Scan for the cell matching the given text and deliver its (x, y) coordinate at center. 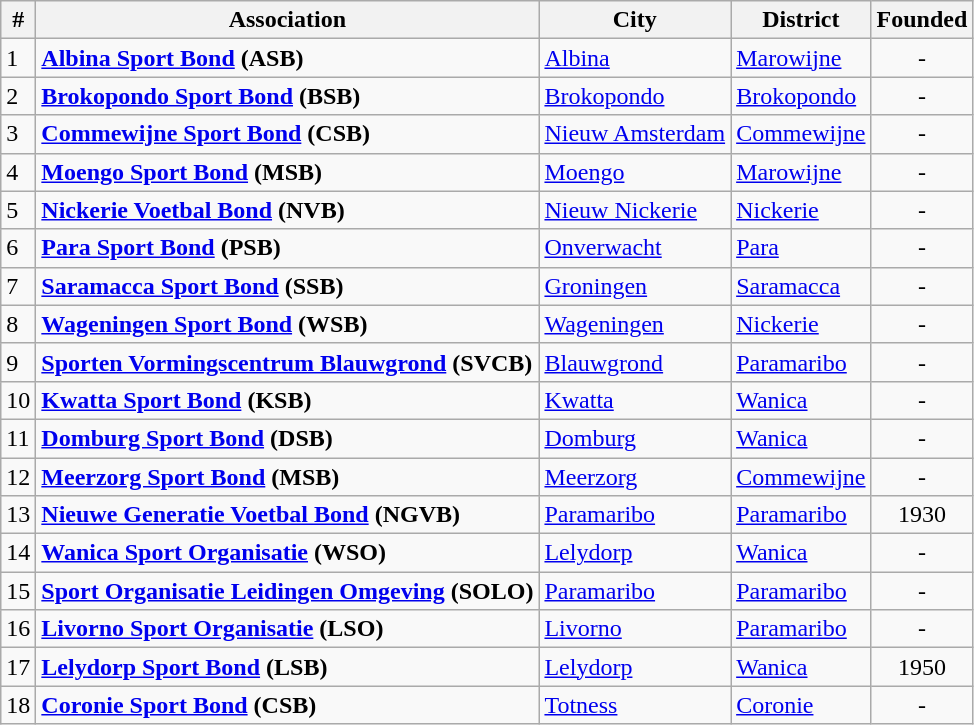
7 (18, 286)
Lelydorp Sport Bond (LSB) (288, 667)
Albina Sport Bond (ASB) (288, 58)
City (635, 20)
16 (18, 629)
District (801, 20)
15 (18, 591)
Nieuw Amsterdam (635, 134)
Founded (922, 20)
9 (18, 362)
10 (18, 400)
17 (18, 667)
Wageningen (635, 324)
13 (18, 515)
Totness (635, 705)
14 (18, 553)
Para Sport Bond (PSB) (288, 248)
2 (18, 96)
Livorno (635, 629)
Brokopondo Sport Bond (BSB) (288, 96)
12 (18, 477)
Saramacca (801, 286)
4 (18, 172)
Coronie Sport Bond (CSB) (288, 705)
Meerzorg Sport Bond (MSB) (288, 477)
Kwatta Sport Bond (KSB) (288, 400)
Sporten Vormingscentrum Blauwgrond (SVCB) (288, 362)
11 (18, 438)
Onverwacht (635, 248)
1950 (922, 667)
Coronie (801, 705)
5 (18, 210)
18 (18, 705)
Wanica Sport Organisatie (WSO) (288, 553)
Saramacca Sport Bond (SSB) (288, 286)
# (18, 20)
1 (18, 58)
Commewijne Sport Bond (CSB) (288, 134)
Domburg (635, 438)
Nieuw Nickerie (635, 210)
8 (18, 324)
Para (801, 248)
Livorno Sport Organisatie (LSO) (288, 629)
Wageningen Sport Bond (WSB) (288, 324)
Albina (635, 58)
Moengo Sport Bond (MSB) (288, 172)
3 (18, 134)
1930 (922, 515)
Groningen (635, 286)
Nieuwe Generatie Voetbal Bond (NGVB) (288, 515)
Blauwgrond (635, 362)
6 (18, 248)
Association (288, 20)
Domburg Sport Bond (DSB) (288, 438)
Meerzorg (635, 477)
Nickerie Voetbal Bond (NVB) (288, 210)
Sport Organisatie Leidingen Omgeving (SOLO) (288, 591)
Moengo (635, 172)
Kwatta (635, 400)
